Detect which cell encompasses the target text, then output its (x, y) center coordinate. 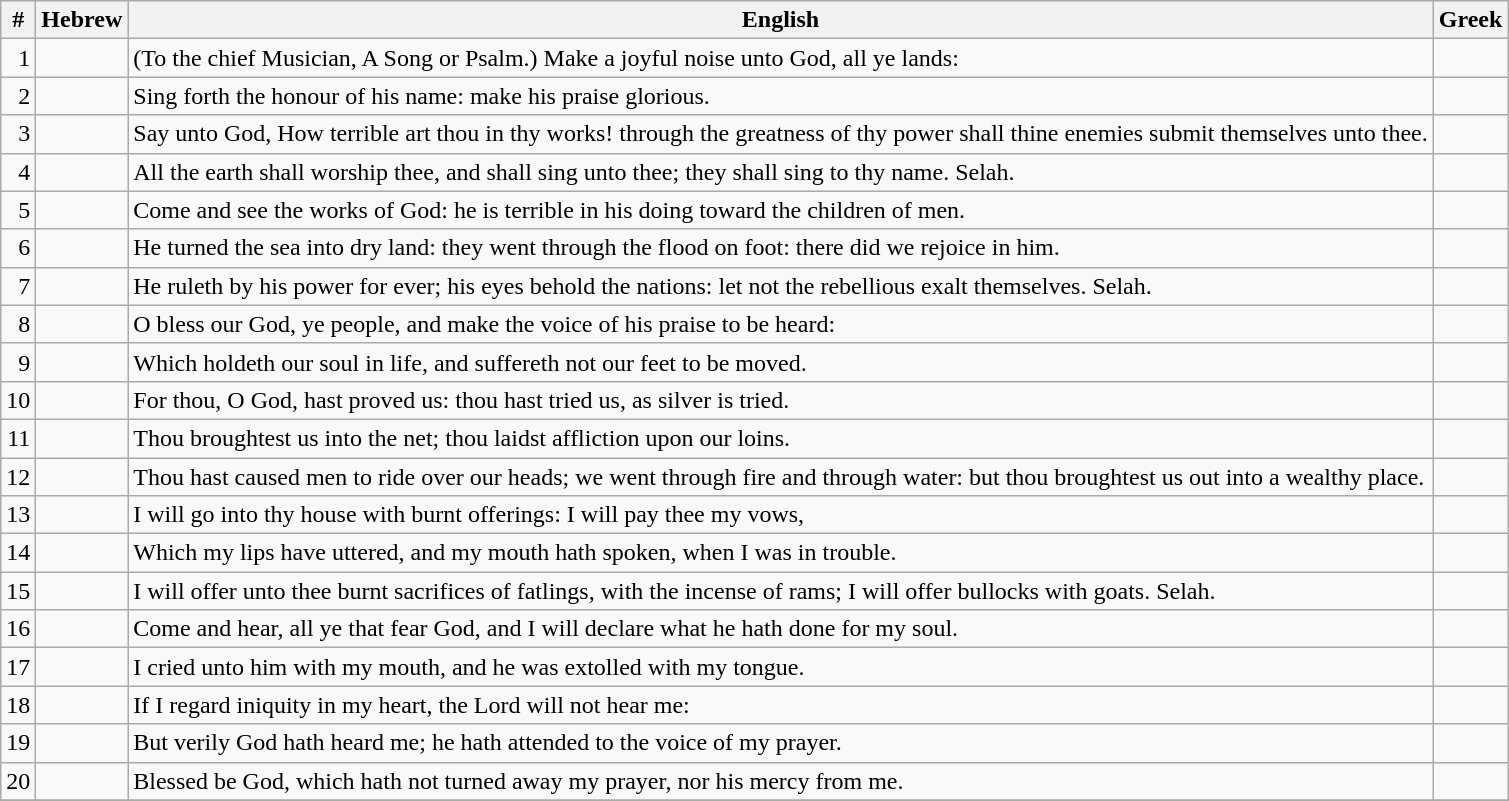
All the earth shall worship thee, and shall sing unto thee; they shall sing to thy name. Selah. (780, 172)
12 (18, 477)
(To the chief Musician, A Song or Psalm.) Make a joyful noise unto God, all ye lands: (780, 58)
Thou hast caused men to ride over our heads; we went through fire and through water: but thou broughtest us out into a wealthy place. (780, 477)
He ruleth by his power for ever; his eyes behold the nations: let not the rebellious exalt themselves. Selah. (780, 286)
But verily God hath heard me; he hath attended to the voice of my prayer. (780, 743)
Which holdeth our soul in life, and suffereth not our feet to be moved. (780, 362)
I will offer unto thee burnt sacrifices of fatlings, with the incense of rams; I will offer bullocks with goats. Selah. (780, 591)
3 (18, 134)
18 (18, 705)
If I regard iniquity in my heart, the Lord will not hear me: (780, 705)
Sing forth the honour of his name: make his praise glorious. (780, 96)
I will go into thy house with burnt offerings: I will pay thee my vows, (780, 515)
20 (18, 781)
4 (18, 172)
9 (18, 362)
# (18, 20)
Come and see the works of God: he is terrible in his doing toward the children of men. (780, 210)
Blessed be God, which hath not turned away my prayer, nor his mercy from me. (780, 781)
14 (18, 553)
2 (18, 96)
19 (18, 743)
Greek (1470, 20)
1 (18, 58)
Which my lips have uttered, and my mouth hath spoken, when I was in trouble. (780, 553)
5 (18, 210)
For thou, O God, hast proved us: thou hast tried us, as silver is tried. (780, 400)
11 (18, 438)
English (780, 20)
Come and hear, all ye that fear God, and I will declare what he hath done for my soul. (780, 629)
Thou broughtest us into the net; thou laidst affliction upon our loins. (780, 438)
Hebrew (82, 20)
15 (18, 591)
He turned the sea into dry land: they went through the flood on foot: there did we rejoice in him. (780, 248)
7 (18, 286)
17 (18, 667)
8 (18, 324)
I cried unto him with my mouth, and he was extolled with my tongue. (780, 667)
Say unto God, How terrible art thou in thy works! through the greatness of thy power shall thine enemies submit themselves unto thee. (780, 134)
6 (18, 248)
13 (18, 515)
16 (18, 629)
10 (18, 400)
O bless our God, ye people, and make the voice of his praise to be heard: (780, 324)
